For the text-containing cell, return its midpoint in [x, y] coordinate format. 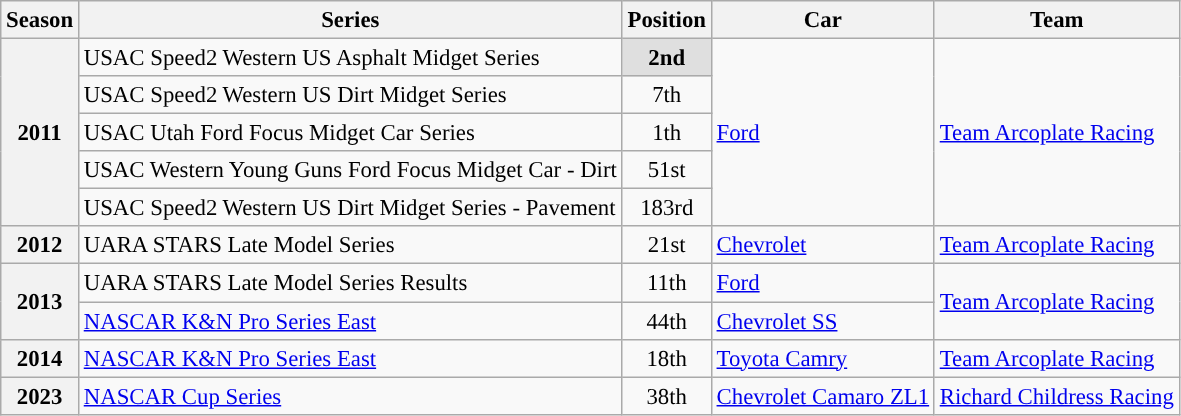
7th [666, 95]
Season [40, 20]
183rd [666, 208]
51st [666, 170]
USAC Western Young Guns Ford Focus Midget Car - Dirt [350, 170]
38th [666, 396]
USAC Utah Ford Focus Midget Car Series [350, 133]
Toyota Camry [822, 358]
2023 [40, 396]
USAC Speed2 Western US Dirt Midget Series - Pavement [350, 208]
Series [350, 20]
UARA STARS Late Model Series [350, 245]
Team [1056, 20]
NASCAR Cup Series [350, 396]
2014 [40, 358]
Chevrolet [822, 245]
USAC Speed2 Western US Dirt Midget Series [350, 95]
Chevrolet SS [822, 321]
2nd [666, 58]
2013 [40, 302]
Car [822, 20]
1th [666, 133]
11th [666, 283]
21st [666, 245]
2011 [40, 133]
Richard Childress Racing [1056, 396]
Position [666, 20]
44th [666, 321]
USAC Speed2 Western US Asphalt Midget Series [350, 58]
18th [666, 358]
2012 [40, 245]
Chevrolet Camaro ZL1 [822, 396]
UARA STARS Late Model Series Results [350, 283]
